Capture the cell that displays the provided text and extract its (x, y) central coordinate. 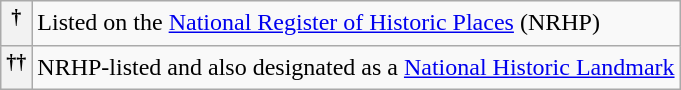
Listed on the National Register of Historic Places (NRHP) (356, 24)
†† (16, 68)
NRHP-listed and also designated as a National Historic Landmark (356, 68)
† (16, 24)
